Capture the cell that displays the provided text and extract its [X, Y] central coordinate. 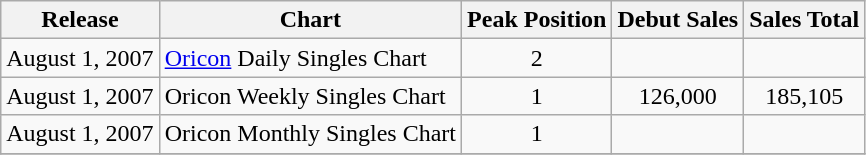
Peak Position [537, 20]
Oricon Daily Singles Chart [310, 58]
Sales Total [804, 20]
Oricon Monthly Singles Chart [310, 134]
126,000 [678, 96]
185,105 [804, 96]
2 [537, 58]
Chart [310, 20]
Oricon Weekly Singles Chart [310, 96]
Debut Sales [678, 20]
Release [80, 20]
